Capture the cell that displays the provided text and extract its (X, Y) central coordinate. 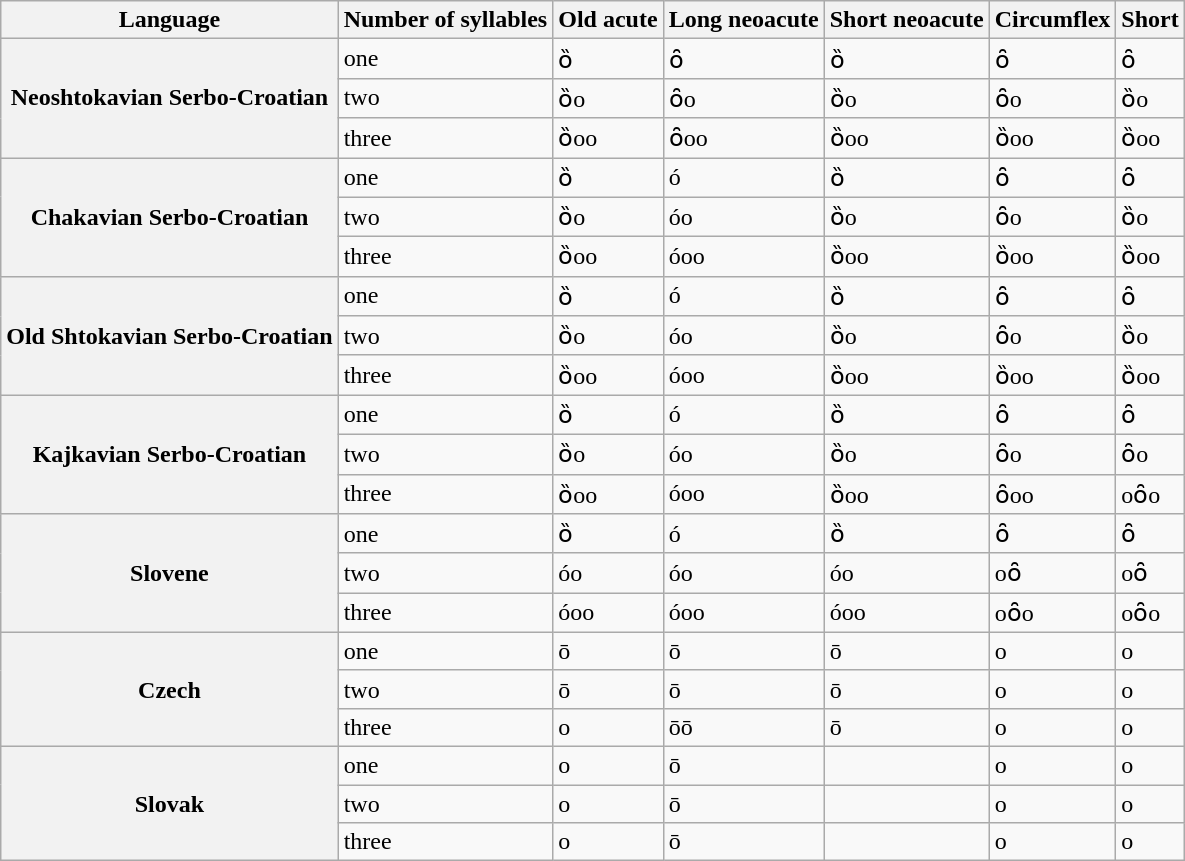
Old acute (608, 20)
Neoshtokavian Serbo-Croatian (170, 98)
Short neoacute (906, 20)
Circumflex (1052, 20)
Short (1150, 20)
Slovak (170, 803)
Chakavian Serbo-Croatian (170, 218)
Kajkavian Serbo-Croatian (170, 454)
Long neoacute (744, 20)
ōō (744, 727)
Slovene (170, 574)
Old Shtokavian Serbo-Croatian (170, 336)
Language (170, 20)
Czech (170, 689)
Number of syllables (446, 20)
